Search for the cell housing the specified text and yield its [X, Y] center coordinate. 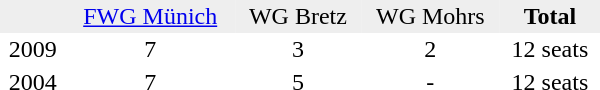
WG Bretz [298, 16]
2 [430, 50]
Total [550, 16]
FWG Münich [150, 16]
3 [298, 50]
12 seats [550, 50]
2009 [32, 50]
WG Mohrs [430, 16]
7 [150, 50]
